Detect which cell encompasses the target text, then output its [x, y] center coordinate. 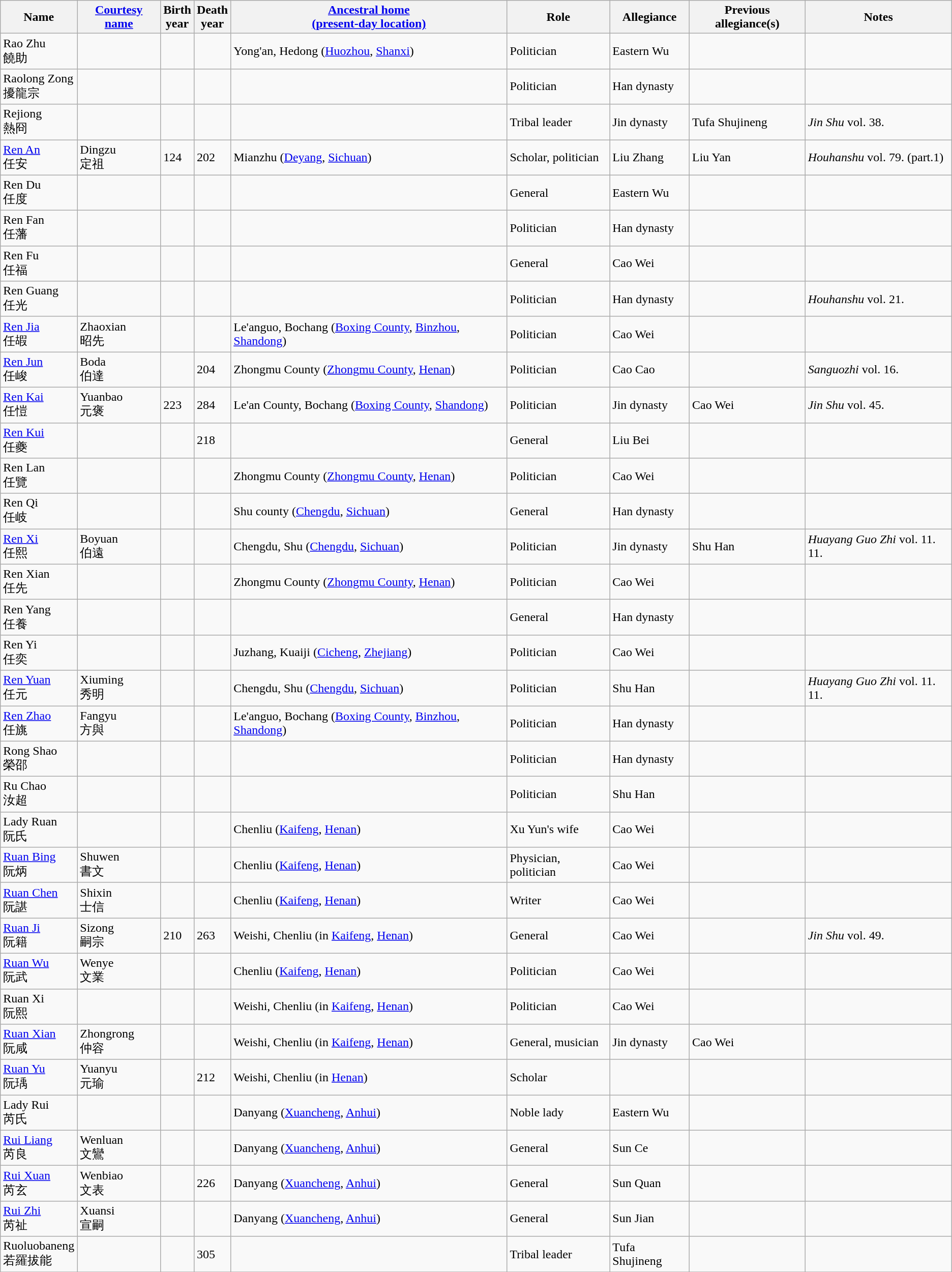
Lady Rui芮氏 [39, 1113]
Houhanshu vol. 21. [878, 299]
Zhaoxian昭先 [119, 334]
202 [212, 157]
Jin Shu vol. 45. [878, 405]
210 [177, 936]
Raolong Zong擾龍宗 [39, 86]
Noble lady [558, 1113]
Writer [558, 900]
Jin Shu vol. 38. [878, 122]
223 [177, 405]
Rui Zhi芮祉 [39, 1219]
Sizong嗣宗 [119, 936]
Ruan Wu阮武 [39, 971]
Ren Xi任熙 [39, 547]
Sun Jian [650, 1219]
Ren Lan任覽 [39, 476]
Cao Cao [650, 370]
Sun Ce [650, 1148]
Yong'an, Hedong (Huozhou, Shanxi) [369, 51]
Yuanbao元褒 [119, 405]
Shu county (Chengdu, Sichuan) [369, 511]
Lady Ruan阮氏 [39, 830]
Previous allegiance(s) [748, 17]
Rong Shao榮邵 [39, 759]
Scholar, politician [558, 157]
Wenye文業 [119, 971]
Le'an County, Bochang (Boxing County, Shandong) [369, 405]
Allegiance [650, 17]
Shixin士信 [119, 900]
Ren Fu任福 [39, 263]
204 [212, 370]
218 [212, 440]
Ren Qi任岐 [39, 511]
Notes [878, 17]
Liu Zhang [650, 157]
Courtesy name [119, 17]
Scholar [558, 1077]
Ruoluobaneng若羅拔能 [39, 1254]
Ren Kai任愷 [39, 405]
Liu Yan [748, 157]
Ancestral home(present-day location) [369, 17]
Liu Bei [650, 440]
124 [177, 157]
Physician, politician [558, 865]
Ren Du任度 [39, 193]
Ruan Ji阮籍 [39, 936]
Rejiong熱冏 [39, 122]
Shuwen書文 [119, 865]
Birthyear [177, 17]
Boda伯達 [119, 370]
Name [39, 17]
Fangyu方與 [119, 724]
Dingzu定祖 [119, 157]
General, musician [558, 1042]
Ru Chao汝超 [39, 794]
284 [212, 405]
Rao Zhu饒助 [39, 51]
Weishi, Chenliu (in Henan) [369, 1077]
Juzhang, Kuaiji (Cicheng, Zhejiang) [369, 653]
Ren An任安 [39, 157]
Ren Kui任夔 [39, 440]
Ruan Bing阮炳 [39, 865]
305 [212, 1254]
Houhanshu vol. 79. (part.1) [878, 157]
Ren Xian任先 [39, 582]
Ren Zhao任旐 [39, 724]
Jin Shu vol. 49. [878, 936]
Ruan Yu阮瑀 [39, 1077]
Ren Jun任峻 [39, 370]
Zhongrong仲容 [119, 1042]
Sun Quan [650, 1184]
Rui Xuan芮玄 [39, 1184]
Ren Yi任奕 [39, 653]
Ren Guang任光 [39, 299]
Ren Fan任藩 [39, 228]
Ruan Xi阮熙 [39, 1007]
Role [558, 17]
212 [212, 1077]
Sanguozhi vol. 16. [878, 370]
Mianzhu (Deyang, Sichuan) [369, 157]
Ren Yuan任元 [39, 688]
Xiuming秀明 [119, 688]
226 [212, 1184]
Ren Yang任養 [39, 617]
Ren Jia任嘏 [39, 334]
Deathyear [212, 17]
Xu Yun's wife [558, 830]
Yuanyu元瑜 [119, 1077]
Boyuan伯遠 [119, 547]
Wenluan文鸞 [119, 1148]
Xuansi宣嗣 [119, 1219]
Wenbiao文表 [119, 1184]
Ruan Xian阮咸 [39, 1042]
Ruan Chen阮諶 [39, 900]
Rui Liang芮良 [39, 1148]
263 [212, 936]
